Identify which cell holds the provided text, then report its [x, y] central coordinate. 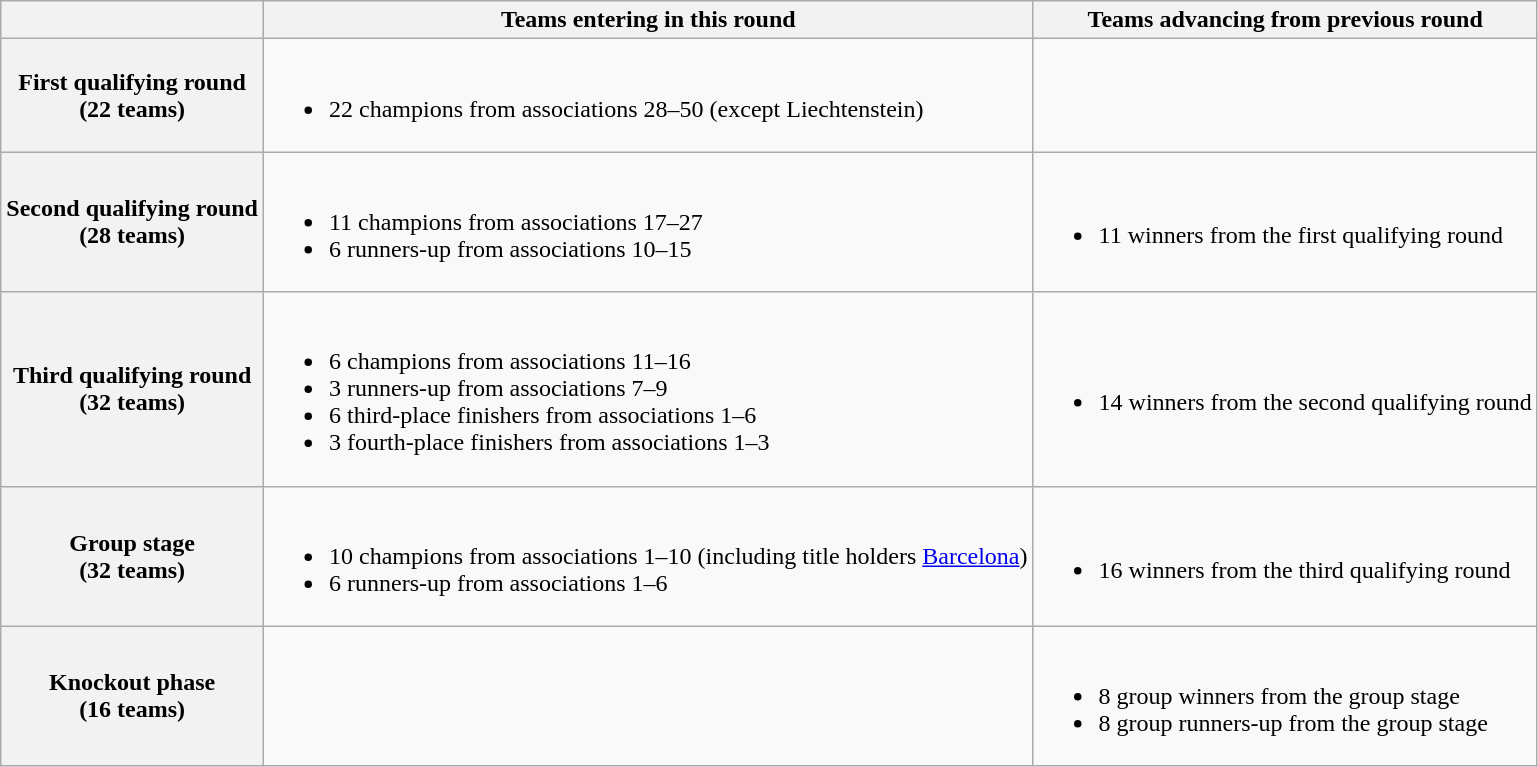
Knockout phase(16 teams) [132, 696]
8 group winners from the group stage8 group runners-up from the group stage [1285, 696]
14 winners from the second qualifying round [1285, 389]
11 champions from associations 17–276 runners-up from associations 10–15 [648, 222]
10 champions from associations 1–10 (including title holders Barcelona)6 runners-up from associations 1–6 [648, 556]
Third qualifying round(32 teams) [132, 389]
16 winners from the third qualifying round [1285, 556]
Second qualifying round(28 teams) [132, 222]
First qualifying round(22 teams) [132, 96]
11 winners from the first qualifying round [1285, 222]
Group stage(32 teams) [132, 556]
22 champions from associations 28–50 (except Liechtenstein) [648, 96]
Teams entering in this round [648, 20]
Teams advancing from previous round [1285, 20]
